Locate the cell with the specified text and output its [x, y] center coordinate. 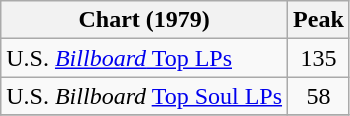
U.S. Billboard Top LPs [144, 58]
Peak [319, 20]
Chart (1979) [144, 20]
58 [319, 96]
U.S. Billboard Top Soul LPs [144, 96]
135 [319, 58]
